Extract the [X, Y] coordinate from the center of the cell holding the provided text.  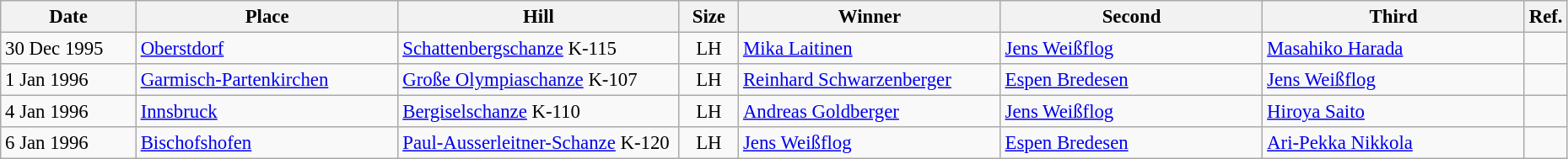
Place [267, 17]
Paul-Ausserleitner-Schanze K-120 [538, 143]
Date [69, 17]
Bergiselschanze K-110 [538, 112]
Bischofshofen [267, 143]
Reinhard Schwarzenberger [870, 80]
Ari-Pekka Nikkola [1393, 143]
Ref. [1545, 17]
Hill [538, 17]
6 Jan 1996 [69, 143]
Große Olympiaschanze K-107 [538, 80]
Masahiko Harada [1393, 49]
Garmisch-Partenkirchen [267, 80]
30 Dec 1995 [69, 49]
Innsbruck [267, 112]
Schattenbergschanze K-115 [538, 49]
Andreas Goldberger [870, 112]
Hiroya Saito [1393, 112]
1 Jan 1996 [69, 80]
Second [1132, 17]
Size [709, 17]
4 Jan 1996 [69, 112]
Third [1393, 17]
Oberstdorf [267, 49]
Winner [870, 17]
Mika Laitinen [870, 49]
